From the cell containing the given text, extract its center point as [x, y] coordinate. 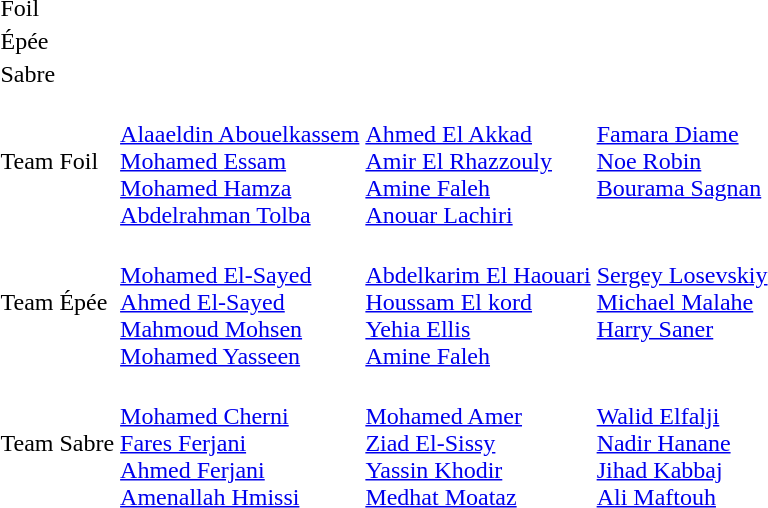
Ahmed El AkkadAmir El RhazzoulyAmine FalehAnouar Lachiri [478, 161]
Alaaeldin AbouelkassemMohamed EssamMohamed HamzaAbdelrahman Tolba [240, 161]
Abdelkarim El HaouariHoussam El kordYehia EllisAmine Faleh [478, 302]
Mohamed El-SayedAhmed El-SayedMahmoud MohsenMohamed Yasseen [240, 302]
